Find where the given text appears and provide that cell's center as [X, Y] coordinate. 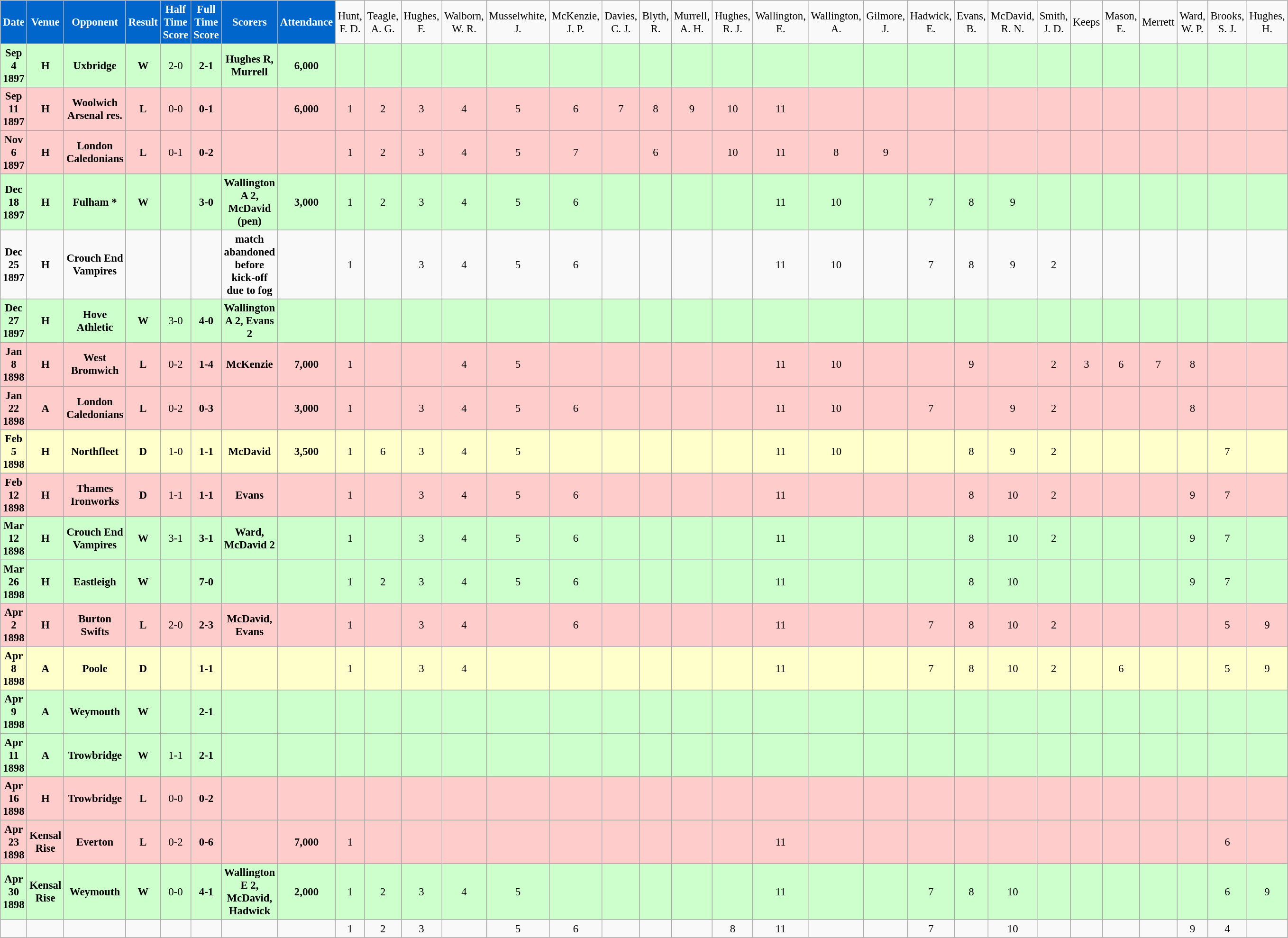
Dec 18 1897 [14, 202]
West Bromwich [95, 364]
Feb 5 1898 [14, 451]
3,500 [307, 451]
Smith, J. D. [1053, 22]
McKenzie, J. P. [575, 22]
Northfleet [95, 451]
McDavid, R. N. [1013, 22]
Gilmore, J. [886, 22]
Wallington A 2, Evans 2 [249, 321]
Everton [95, 842]
Scorers [249, 22]
7-0 [207, 582]
Walborn, W. R. [464, 22]
Davies, C. J. [621, 22]
Half Time Score [175, 22]
Dec 25 1897 [14, 265]
Ward, W. P. [1193, 22]
Date [14, 22]
McDavid [249, 451]
Wallington E 2, McDavid, Hadwick [249, 892]
Mar 26 1898 [14, 582]
Fulham * [95, 202]
McKenzie [249, 364]
Hunt, F. D. [350, 22]
Hadwick, E. [931, 22]
Burton Swifts [95, 625]
Mar 12 1898 [14, 538]
Full Time Score [207, 22]
4-0 [207, 321]
Mason, E. [1121, 22]
Nov 6 1897 [14, 153]
4-1 [207, 892]
Wallington A 2, McDavid (pen) [249, 202]
Result [143, 22]
Apr 9 1898 [14, 712]
Attendance [307, 22]
Hughes, H. [1267, 22]
match abandoned before kick-off due to fog [249, 265]
Venue [46, 22]
Feb 12 1898 [14, 495]
Evans [249, 495]
Dec 27 1897 [14, 321]
Teagle, A. G. [383, 22]
Hove Athletic [95, 321]
Apr 8 1898 [14, 668]
Hughes, R. J. [732, 22]
Brooks, S. J. [1227, 22]
Sep 11 1897 [14, 109]
1-0 [175, 451]
Eastleigh [95, 582]
Hughes R, Murrell [249, 66]
Sep 4 1897 [14, 66]
Apr 2 1898 [14, 625]
Apr 23 1898 [14, 842]
Apr 30 1898 [14, 892]
Jan 22 1898 [14, 408]
Keeps [1087, 22]
Thames Ironworks [95, 495]
Merrett [1159, 22]
1-4 [207, 364]
Musselwhite, J. [518, 22]
Uxbridge [95, 66]
Wallington, A. [836, 22]
Evans, B. [971, 22]
Blyth, R. [656, 22]
Poole [95, 668]
Jan 8 1898 [14, 364]
Opponent [95, 22]
Apr 11 1898 [14, 755]
Hughes, F. [421, 22]
McDavid, Evans [249, 625]
Apr 16 1898 [14, 799]
2,000 [307, 892]
2-3 [207, 625]
0-6 [207, 842]
0-3 [207, 408]
Woolwich Arsenal res. [95, 109]
Murrell, A. H. [692, 22]
Wallington, E. [780, 22]
Ward, McDavid 2 [249, 538]
